Scan for the cell matching the given text and deliver its (x, y) coordinate at center. 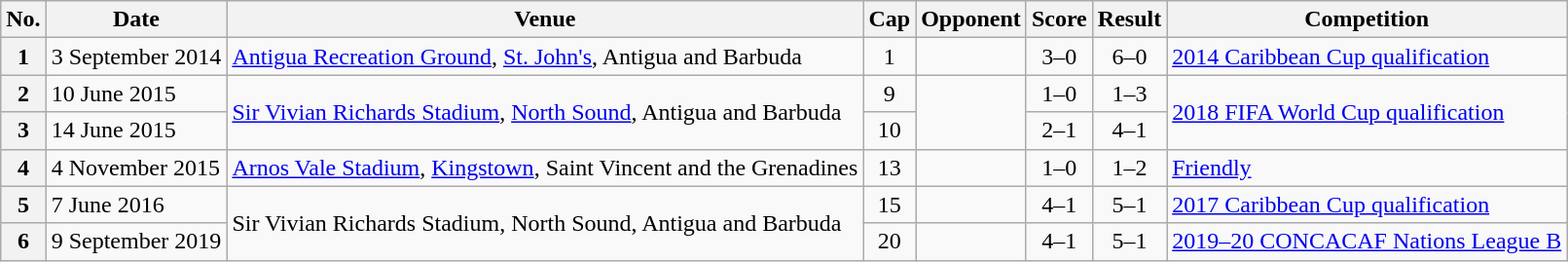
Competition (1367, 19)
10 June 2015 (136, 94)
Venue (545, 19)
15 (890, 205)
Opponent (971, 19)
20 (890, 242)
2018 FIFA World Cup qualification (1367, 112)
6–0 (1129, 56)
Friendly (1367, 168)
2014 Caribbean Cup qualification (1367, 56)
14 June 2015 (136, 131)
3 (23, 131)
1–3 (1129, 94)
Antigua Recreation Ground, St. John's, Antigua and Barbuda (545, 56)
Cap (890, 19)
3 September 2014 (136, 56)
2019–20 CONCACAF Nations League B (1367, 242)
9 (890, 94)
Arnos Vale Stadium, Kingstown, Saint Vincent and the Grenadines (545, 168)
9 September 2019 (136, 242)
2–1 (1059, 131)
3–0 (1059, 56)
Score (1059, 19)
2017 Caribbean Cup qualification (1367, 205)
Date (136, 19)
10 (890, 131)
No. (23, 19)
1–2 (1129, 168)
4 (23, 168)
7 June 2016 (136, 205)
Result (1129, 19)
4 November 2015 (136, 168)
6 (23, 242)
13 (890, 168)
2 (23, 94)
5 (23, 205)
